Determine the (x, y) coordinate at the center of the cell enclosing the given text.  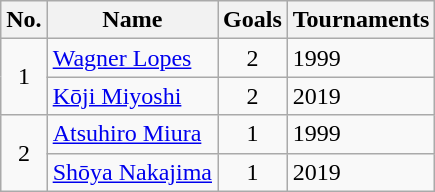
Atsuhiro Miura (132, 134)
Tournaments (361, 20)
Kōji Miyoshi (132, 96)
Name (132, 20)
Wagner Lopes (132, 58)
Goals (253, 20)
No. (24, 20)
Shōya Nakajima (132, 172)
